Scan for the cell matching the given text and deliver its [X, Y] coordinate at center. 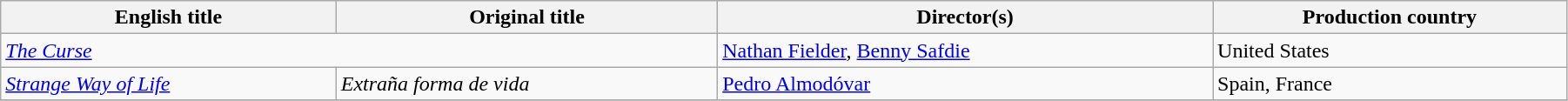
Original title [526, 17]
Extraña forma de vida [526, 84]
Production country [1390, 17]
Nathan Fielder, Benny Safdie [966, 50]
English title [169, 17]
The Curse [359, 50]
Strange Way of Life [169, 84]
Spain, France [1390, 84]
Director(s) [966, 17]
Pedro Almodóvar [966, 84]
United States [1390, 50]
